Capture the cell that displays the provided text and extract its [X, Y] central coordinate. 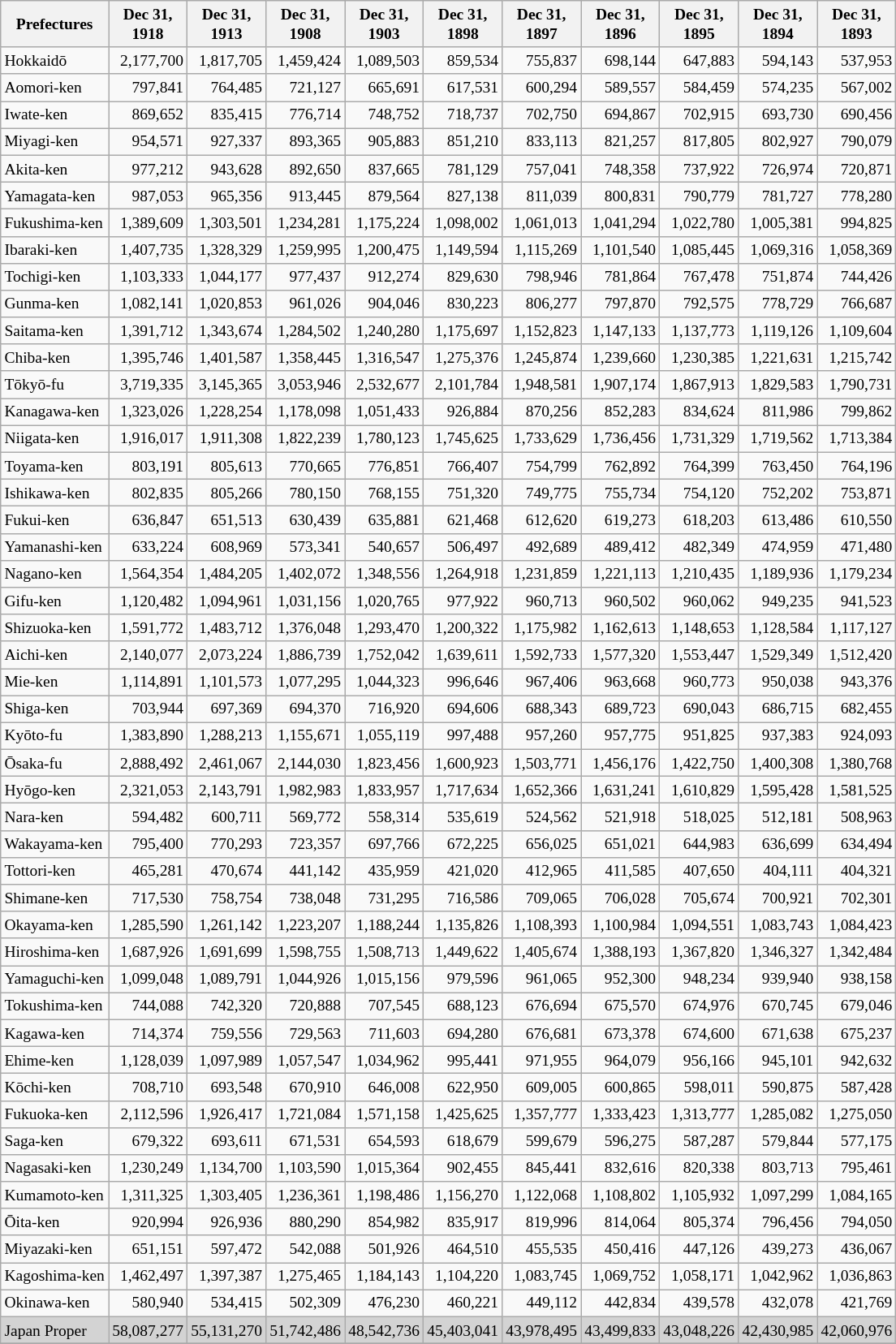
749,775 [542, 493]
960,062 [700, 601]
Prefectures [55, 24]
1,358,445 [305, 357]
Kyōto-fu [55, 735]
859,534 [463, 60]
460,221 [463, 1303]
1,639,611 [463, 654]
Tōkyō-fu [55, 385]
957,775 [620, 735]
Dec 31,1918 [148, 24]
949,235 [778, 601]
2,532,677 [385, 385]
800,831 [620, 195]
1,069,752 [620, 1276]
1,829,583 [778, 385]
697,766 [385, 844]
1,405,674 [542, 951]
1,591,772 [148, 628]
Kagoshima-ken [55, 1276]
1,389,609 [148, 222]
Hiroshima-ken [55, 951]
702,915 [700, 115]
977,437 [305, 276]
1,817,705 [227, 60]
654,593 [385, 1141]
996,646 [463, 682]
805,374 [700, 1222]
670,745 [778, 1006]
2,144,030 [305, 763]
647,883 [700, 60]
920,994 [148, 1222]
729,563 [305, 1032]
634,494 [857, 844]
1,179,234 [857, 573]
1,503,771 [542, 763]
781,129 [463, 169]
1,055,119 [385, 735]
694,280 [463, 1032]
751,320 [463, 493]
518,025 [700, 816]
799,862 [857, 412]
720,888 [305, 1006]
1,285,082 [778, 1114]
1,400,308 [778, 763]
2,888,492 [148, 763]
2,321,053 [148, 790]
1,886,739 [305, 654]
1,595,428 [778, 790]
706,028 [620, 898]
1,057,547 [305, 1060]
1,020,765 [385, 601]
521,918 [620, 816]
1,553,447 [700, 654]
1,221,113 [620, 573]
961,026 [305, 304]
1,022,780 [700, 222]
1,275,376 [463, 357]
Okinawa-ken [55, 1303]
798,946 [542, 276]
1,041,294 [620, 222]
700,921 [778, 898]
476,230 [385, 1303]
1,034,962 [385, 1060]
994,825 [857, 222]
963,668 [620, 682]
1,147,133 [620, 331]
1,200,475 [385, 250]
794,050 [857, 1222]
1,731,329 [700, 438]
580,940 [148, 1303]
Dec 31,1893 [857, 24]
432,078 [778, 1303]
1,357,777 [542, 1114]
618,203 [700, 519]
961,065 [542, 979]
902,455 [463, 1169]
1,069,316 [778, 250]
447,126 [700, 1248]
Dec 31,1903 [385, 24]
610,550 [857, 519]
Saitama-ken [55, 331]
Tochigi-ken [55, 276]
Ōsaka-fu [55, 763]
1,061,013 [542, 222]
589,557 [620, 88]
1,101,573 [227, 682]
702,750 [542, 115]
608,969 [227, 547]
441,142 [305, 870]
1,094,551 [700, 925]
Kumamoto-ken [55, 1195]
Akita-ken [55, 169]
567,002 [857, 88]
1,085,445 [700, 250]
Aomori-ken [55, 88]
579,844 [778, 1141]
1,223,207 [305, 925]
1,115,269 [542, 250]
3,053,946 [305, 385]
690,456 [857, 115]
1,926,417 [227, 1114]
Wakayama-ken [55, 844]
1,042,962 [778, 1276]
1,058,369 [857, 250]
1,230,249 [148, 1169]
688,343 [542, 709]
1,117,127 [857, 628]
1,178,098 [305, 412]
1,822,239 [305, 438]
502,309 [305, 1303]
945,101 [778, 1060]
1,600,923 [463, 763]
1,303,405 [227, 1195]
977,212 [148, 169]
407,650 [700, 870]
869,652 [148, 115]
43,978,495 [542, 1329]
436,067 [857, 1248]
482,349 [700, 547]
718,737 [463, 115]
Dec 31,1895 [700, 24]
1,044,926 [305, 979]
1,422,750 [700, 763]
1,058,171 [700, 1276]
1,236,361 [305, 1195]
674,600 [700, 1032]
795,400 [148, 844]
1,288,213 [227, 735]
Tottori-ken [55, 870]
597,472 [227, 1248]
1,119,126 [778, 331]
Aichi-ken [55, 654]
1,916,017 [148, 438]
594,482 [148, 816]
675,237 [857, 1032]
612,620 [542, 519]
Shimane-ken [55, 898]
924,093 [857, 735]
1,148,653 [700, 628]
952,300 [620, 979]
1,215,742 [857, 357]
792,575 [700, 304]
768,155 [385, 493]
587,287 [700, 1141]
837,665 [385, 169]
1,529,349 [778, 654]
621,468 [463, 519]
Tokushima-ken [55, 1006]
748,358 [620, 169]
Chiba-ken [55, 357]
1,031,156 [305, 601]
465,281 [148, 870]
470,674 [227, 870]
671,638 [778, 1032]
1,719,562 [778, 438]
506,497 [463, 547]
1,245,874 [542, 357]
1,512,420 [857, 654]
613,486 [778, 519]
411,585 [620, 870]
651,513 [227, 519]
1,240,280 [385, 331]
1,210,435 [700, 573]
51,742,486 [305, 1329]
1,234,281 [305, 222]
1,592,733 [542, 654]
1,149,594 [463, 250]
689,723 [620, 709]
851,210 [463, 141]
948,234 [700, 979]
870,256 [542, 412]
534,415 [227, 1303]
790,779 [700, 195]
439,273 [778, 1248]
1,343,674 [227, 331]
1,189,936 [778, 573]
Dec 31,1898 [463, 24]
1,333,423 [620, 1114]
827,138 [463, 195]
1,780,123 [385, 438]
682,455 [857, 709]
1,328,329 [227, 250]
956,166 [700, 1060]
694,606 [463, 709]
2,461,067 [227, 763]
811,039 [542, 195]
679,322 [148, 1141]
1,401,587 [227, 357]
1,109,604 [857, 331]
1,459,424 [305, 60]
404,321 [857, 870]
764,196 [857, 466]
1,790,731 [857, 385]
1,736,456 [620, 438]
960,773 [700, 682]
781,727 [778, 195]
1,388,193 [620, 951]
474,959 [778, 547]
1,713,384 [857, 438]
852,283 [620, 412]
912,274 [385, 276]
880,290 [305, 1222]
421,769 [857, 1303]
Fukuoka-ken [55, 1114]
676,681 [542, 1032]
1,101,540 [620, 250]
675,570 [620, 1006]
Dec 31,1894 [778, 24]
1,508,713 [385, 951]
Nara-ken [55, 816]
770,293 [227, 844]
797,841 [148, 88]
717,530 [148, 898]
1,275,050 [857, 1114]
926,936 [227, 1222]
764,399 [700, 466]
1,483,712 [227, 628]
676,694 [542, 1006]
1,152,823 [542, 331]
636,847 [148, 519]
442,834 [620, 1303]
723,357 [305, 844]
Hokkaidō [55, 60]
1,610,829 [700, 790]
1,097,989 [227, 1060]
1,376,048 [305, 628]
1,948,581 [542, 385]
708,710 [148, 1088]
1,135,826 [463, 925]
55,131,270 [227, 1329]
806,277 [542, 304]
1,867,913 [700, 385]
817,805 [700, 141]
796,456 [778, 1222]
1,484,205 [227, 573]
435,959 [385, 870]
752,202 [778, 493]
965,356 [227, 195]
987,053 [148, 195]
767,478 [700, 276]
1,098,002 [463, 222]
665,691 [385, 88]
1,084,165 [857, 1195]
1,564,354 [148, 573]
766,407 [463, 466]
707,545 [385, 1006]
1,015,156 [385, 979]
926,884 [463, 412]
Dec 31,1897 [542, 24]
892,650 [305, 169]
1,293,470 [385, 628]
979,596 [463, 979]
Dec 31,1913 [227, 24]
1,122,068 [542, 1195]
3,719,335 [148, 385]
599,679 [542, 1141]
635,881 [385, 519]
1,687,926 [148, 951]
711,603 [385, 1032]
1,456,176 [620, 763]
1,128,584 [778, 628]
1,230,385 [700, 357]
421,020 [463, 870]
489,412 [620, 547]
651,021 [620, 844]
633,224 [148, 547]
755,734 [620, 493]
697,369 [227, 709]
Shiga-ken [55, 709]
Ishikawa-ken [55, 493]
744,426 [857, 276]
905,883 [385, 141]
1,084,423 [857, 925]
832,616 [620, 1169]
1,425,625 [463, 1114]
1,100,984 [620, 925]
819,996 [542, 1222]
830,223 [463, 304]
Iwate-ken [55, 115]
Gunma-ken [55, 304]
751,874 [778, 276]
1,120,482 [148, 601]
738,048 [305, 898]
1,259,995 [305, 250]
1,175,224 [385, 222]
455,535 [542, 1248]
1,752,042 [385, 654]
542,088 [305, 1248]
1,717,634 [463, 790]
674,976 [700, 1006]
1,402,072 [305, 573]
893,365 [305, 141]
702,301 [857, 898]
1,221,631 [778, 357]
1,137,773 [700, 331]
1,104,220 [463, 1276]
2,177,700 [148, 60]
943,376 [857, 682]
1,083,745 [542, 1276]
829,630 [463, 276]
404,111 [778, 870]
1,462,497 [148, 1276]
1,005,381 [778, 222]
48,542,736 [385, 1329]
1,089,503 [385, 60]
703,944 [148, 709]
1,982,983 [305, 790]
2,101,784 [463, 385]
802,835 [148, 493]
757,041 [542, 169]
1,721,084 [305, 1114]
1,099,048 [148, 979]
938,158 [857, 979]
759,556 [227, 1032]
1,285,590 [148, 925]
1,348,556 [385, 573]
1,200,322 [463, 628]
45,403,041 [463, 1329]
879,564 [385, 195]
58,087,277 [148, 1329]
600,711 [227, 816]
3,145,365 [227, 385]
1,105,932 [700, 1195]
Nagano-ken [55, 573]
450,416 [620, 1248]
1,108,393 [542, 925]
630,439 [305, 519]
690,043 [700, 709]
670,910 [305, 1088]
1,391,712 [148, 331]
795,461 [857, 1169]
Ehime-ken [55, 1060]
1,020,853 [227, 304]
1,188,244 [385, 925]
Kōchi-ken [55, 1088]
778,729 [778, 304]
754,799 [542, 466]
716,920 [385, 709]
1,264,918 [463, 573]
Ibaraki-ken [55, 250]
439,578 [700, 1303]
943,628 [227, 169]
1,275,465 [305, 1276]
764,485 [227, 88]
1,114,891 [148, 682]
1,044,177 [227, 276]
651,151 [148, 1248]
Niigata-ken [55, 438]
1,313,777 [700, 1114]
412,965 [542, 870]
2,073,224 [227, 654]
Yamaguchi-ken [55, 979]
622,950 [463, 1088]
673,378 [620, 1032]
805,266 [227, 493]
753,871 [857, 493]
636,699 [778, 844]
1,911,308 [227, 438]
941,523 [857, 601]
617,531 [463, 88]
833,113 [542, 141]
1,231,859 [542, 573]
600,294 [542, 88]
512,181 [778, 816]
960,713 [542, 601]
42,060,976 [857, 1329]
2,140,077 [148, 654]
1,051,433 [385, 412]
762,892 [620, 466]
Japan Proper [55, 1329]
1,261,142 [227, 925]
598,011 [700, 1088]
758,754 [227, 898]
854,982 [385, 1222]
1,228,254 [227, 412]
537,953 [857, 60]
Ōita-ken [55, 1222]
939,940 [778, 979]
Shizuoka-ken [55, 628]
594,143 [778, 60]
508,963 [857, 816]
1,284,502 [305, 331]
780,150 [305, 493]
693,730 [778, 115]
755,837 [542, 60]
1,631,241 [620, 790]
1,015,364 [385, 1169]
1,323,026 [148, 412]
Yamagata-ken [55, 195]
569,772 [305, 816]
726,974 [778, 169]
748,752 [385, 115]
1,342,484 [857, 951]
492,689 [542, 547]
770,665 [305, 466]
971,955 [542, 1060]
942,632 [857, 1060]
Saga-ken [55, 1141]
997,488 [463, 735]
Dec 31,1896 [620, 24]
763,450 [778, 466]
1,346,327 [778, 951]
43,499,833 [620, 1329]
1,581,525 [857, 790]
1,239,660 [620, 357]
737,922 [700, 169]
797,870 [620, 304]
1,397,387 [227, 1276]
698,144 [620, 60]
693,548 [227, 1088]
790,079 [857, 141]
1,577,320 [620, 654]
1,652,366 [542, 790]
1,175,697 [463, 331]
1,407,735 [148, 250]
1,198,486 [385, 1195]
Okayama-ken [55, 925]
Hyōgo-ken [55, 790]
1,156,270 [463, 1195]
927,337 [227, 141]
716,586 [463, 898]
1,103,590 [305, 1169]
671,531 [305, 1141]
1,303,501 [227, 222]
705,674 [700, 898]
1,083,743 [778, 925]
954,571 [148, 141]
1,134,700 [227, 1169]
535,619 [463, 816]
1,044,323 [385, 682]
590,875 [778, 1088]
672,225 [463, 844]
1,833,957 [385, 790]
694,370 [305, 709]
1,077,295 [305, 682]
596,275 [620, 1141]
995,441 [463, 1060]
1,311,325 [148, 1195]
1,907,174 [620, 385]
Nagasaki-ken [55, 1169]
573,341 [305, 547]
Kagawa-ken [55, 1032]
742,320 [227, 1006]
776,851 [385, 466]
814,064 [620, 1222]
609,005 [542, 1088]
Yamanashi-ken [55, 547]
1,395,746 [148, 357]
778,280 [857, 195]
Miyagi-ken [55, 141]
694,867 [620, 115]
Toyama-ken [55, 466]
618,679 [463, 1141]
449,112 [542, 1303]
720,871 [857, 169]
1,745,625 [463, 438]
1,089,791 [227, 979]
Gifu-ken [55, 601]
1,383,890 [148, 735]
1,094,961 [227, 601]
1,036,863 [857, 1276]
904,046 [385, 304]
540,657 [385, 547]
Mie-ken [55, 682]
1,128,039 [148, 1060]
805,613 [227, 466]
600,865 [620, 1088]
835,917 [463, 1222]
967,406 [542, 682]
1,175,982 [542, 628]
754,120 [700, 493]
2,143,791 [227, 790]
781,864 [620, 276]
957,260 [542, 735]
587,428 [857, 1088]
471,480 [857, 547]
Fukushima-ken [55, 222]
1,184,143 [385, 1276]
656,025 [542, 844]
558,314 [385, 816]
744,088 [148, 1006]
1,108,802 [620, 1195]
731,295 [385, 898]
1,155,671 [305, 735]
1,162,613 [620, 628]
584,459 [700, 88]
709,065 [542, 898]
937,383 [778, 735]
802,927 [778, 141]
721,127 [305, 88]
766,687 [857, 304]
644,983 [700, 844]
1,380,768 [857, 763]
464,510 [463, 1248]
Dec 31,1908 [305, 24]
Fukui-ken [55, 519]
835,415 [227, 115]
951,825 [700, 735]
577,175 [857, 1141]
1,449,622 [463, 951]
679,046 [857, 1006]
646,008 [385, 1088]
43,048,226 [700, 1329]
688,123 [463, 1006]
524,562 [542, 816]
42,430,985 [778, 1329]
977,922 [463, 601]
686,715 [778, 709]
501,926 [385, 1248]
574,235 [778, 88]
913,445 [305, 195]
693,611 [227, 1141]
950,038 [778, 682]
619,273 [620, 519]
1,598,755 [305, 951]
811,986 [778, 412]
714,374 [148, 1032]
1,316,547 [385, 357]
960,502 [620, 601]
820,338 [700, 1169]
845,441 [542, 1169]
1,733,629 [542, 438]
1,823,456 [385, 763]
821,257 [620, 141]
1,367,820 [700, 951]
1,571,158 [385, 1114]
803,191 [148, 466]
803,713 [778, 1169]
834,624 [700, 412]
1,082,141 [148, 304]
Miyazaki-ken [55, 1248]
1,691,699 [227, 951]
776,714 [305, 115]
964,079 [620, 1060]
1,097,299 [778, 1195]
Kanagawa-ken [55, 412]
1,103,333 [148, 276]
2,112,596 [148, 1114]
